Search for the cell housing the specified text and yield its (X, Y) center coordinate. 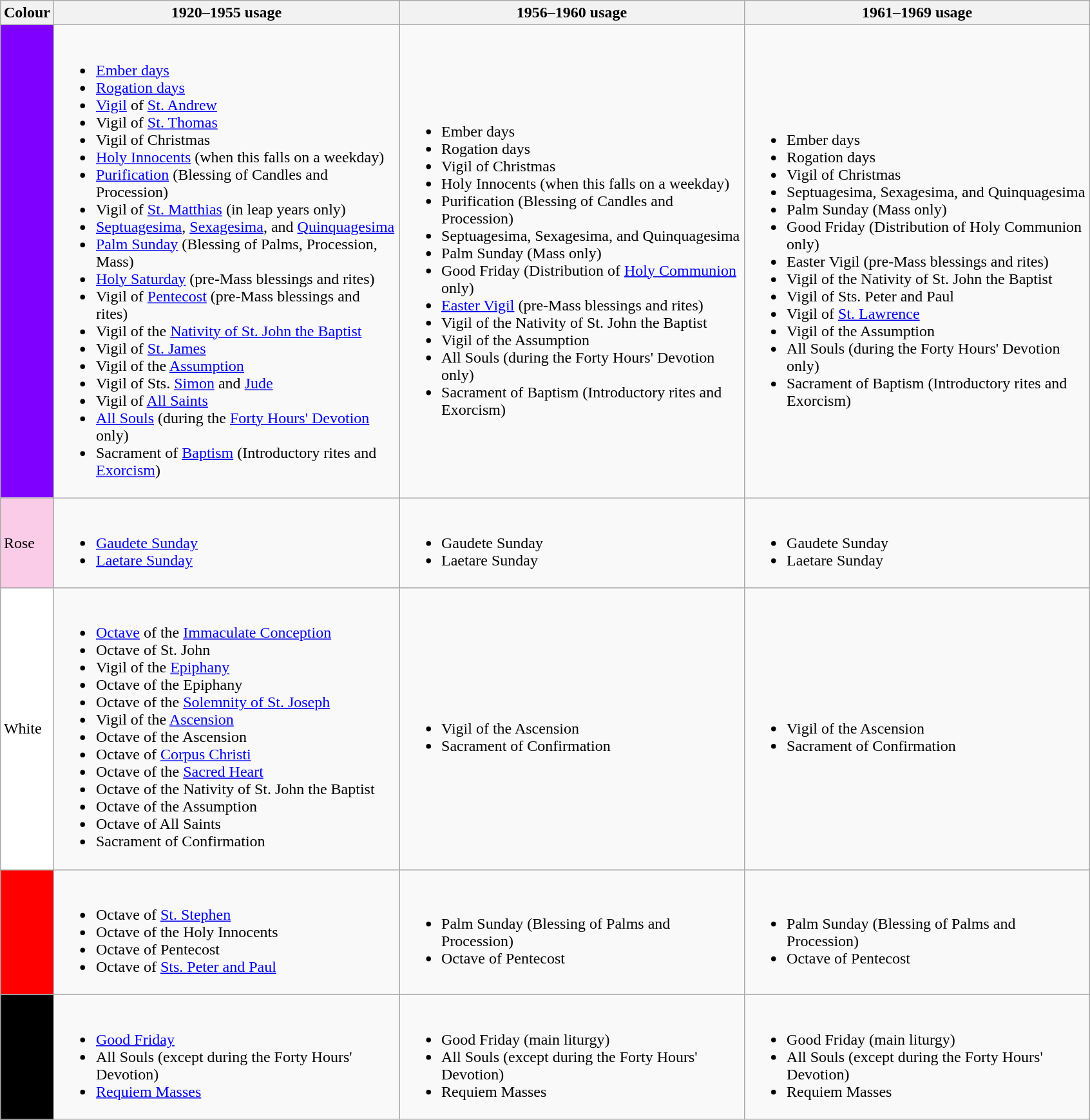
Octave of St. StephenOctave of the Holy InnocentsOctave of PentecostOctave of Sts. Peter and Paul (226, 932)
Rose (27, 543)
White (27, 729)
1956–1960 usage (572, 13)
1920–1955 usage (226, 13)
1961–1969 usage (917, 13)
Colour (27, 13)
Good FridayAll Souls (except during the Forty Hours' Devotion)Requiem Masses (226, 1057)
